Extract the (x, y) coordinate from the center of the cell holding the provided text.  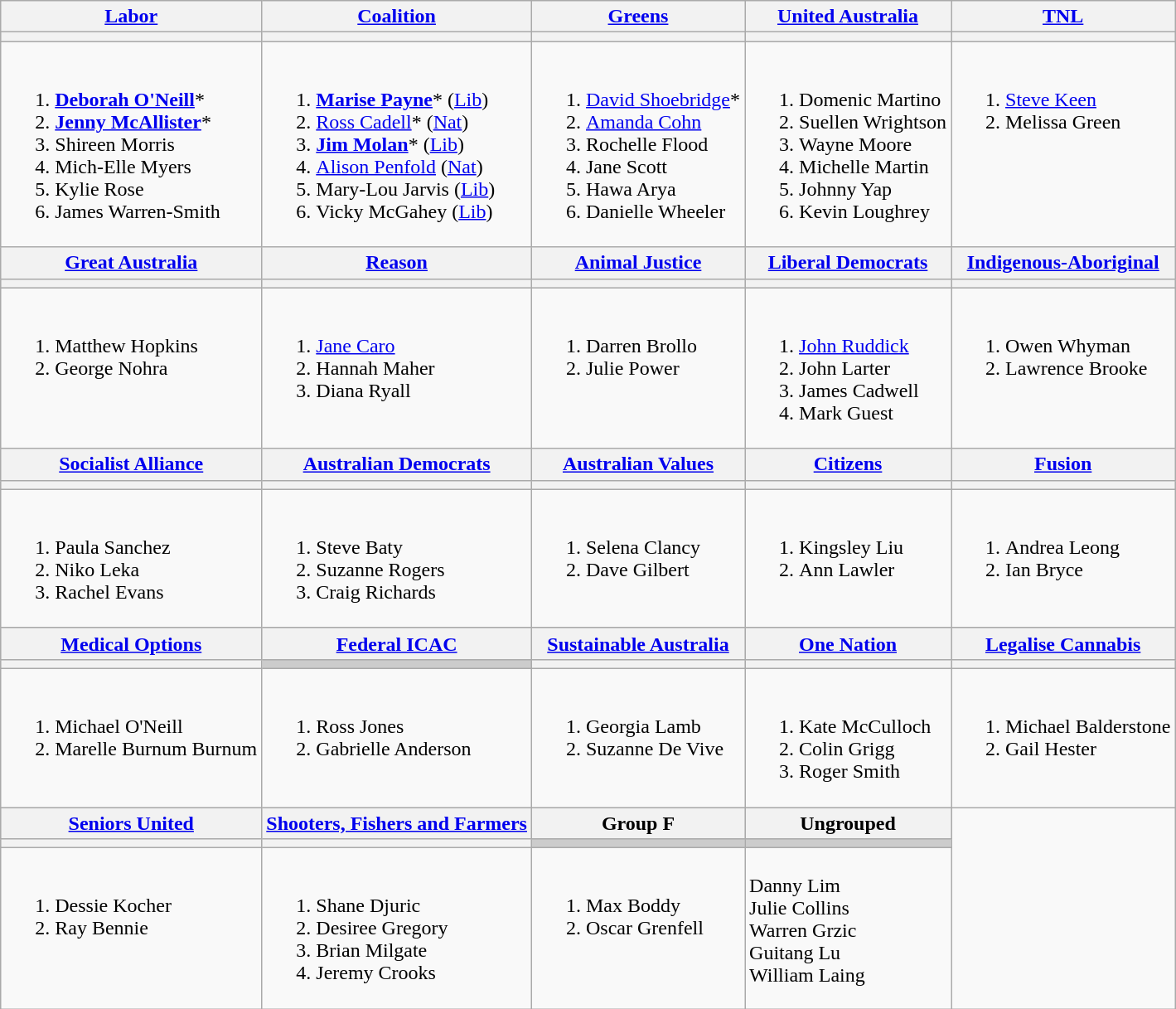
Max BoddyOscar Grenfell (638, 929)
Federal ICAC (397, 643)
Dessie KocherRay Bennie (131, 929)
Great Australia (131, 263)
Deborah O'Neill*Jenny McAllister*Shireen MorrisMich-Elle MyersKylie RoseJames Warren-Smith (131, 144)
One Nation (849, 643)
Matthew HopkinsGeorge Nohra (131, 368)
Michael O'NeillMarelle Burnum Burnum (131, 738)
Kate McCullochColin GriggRoger Smith (849, 738)
Ross JonesGabrielle Anderson (397, 738)
Greens (638, 17)
Domenic MartinoSuellen WrightsonWayne MooreMichelle MartinJohnny YapKevin Loughrey (849, 144)
Socialist Alliance (131, 464)
David Shoebridge*Amanda CohnRochelle FloodJane ScottHawa AryaDanielle Wheeler (638, 144)
Owen WhymanLawrence Brooke (1063, 368)
Danny Lim Julie Collins Warren Grzic Guitang Lu William Laing (849, 929)
Reason (397, 263)
Group F (638, 823)
Steve BatySuzanne RogersCraig Richards (397, 559)
Citizens (849, 464)
Kingsley LiuAnn Lawler (849, 559)
Sustainable Australia (638, 643)
Andrea LeongIan Bryce (1063, 559)
Coalition (397, 17)
Legalise Cannabis (1063, 643)
TNL (1063, 17)
Animal Justice (638, 263)
Shooters, Fishers and Farmers (397, 823)
Seniors United (131, 823)
Australian Democrats (397, 464)
Georgia LambSuzanne De Vive (638, 738)
John RuddickJohn LarterJames CadwellMark Guest (849, 368)
Labor (131, 17)
Liberal Democrats (849, 263)
United Australia (849, 17)
Fusion (1063, 464)
Marise Payne* (Lib)Ross Cadell* (Nat)Jim Molan* (Lib)Alison Penfold (Nat)Mary-Lou Jarvis (Lib)Vicky McGahey (Lib) (397, 144)
Medical Options (131, 643)
Darren BrolloJulie Power (638, 368)
Indigenous-Aboriginal (1063, 263)
Australian Values (638, 464)
Steve KeenMelissa Green (1063, 144)
Michael BalderstoneGail Hester (1063, 738)
Jane CaroHannah MaherDiana Ryall (397, 368)
Selena ClancyDave Gilbert (638, 559)
Ungrouped (849, 823)
Shane DjuricDesiree GregoryBrian MilgateJeremy Crooks (397, 929)
Paula SanchezNiko LekaRachel Evans (131, 559)
